Search for the cell housing the specified text and yield its (X, Y) center coordinate. 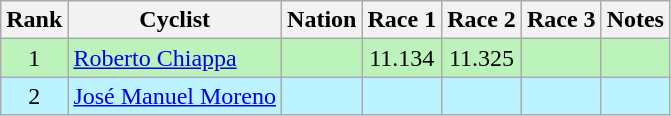
1 (34, 58)
Rank (34, 20)
José Manuel Moreno (175, 96)
11.325 (482, 58)
Nation (322, 20)
Roberto Chiappa (175, 58)
Race 2 (482, 20)
2 (34, 96)
Race 3 (561, 20)
Race 1 (402, 20)
Cyclist (175, 20)
11.134 (402, 58)
Notes (635, 20)
